Scan for the cell matching the given text and deliver its (X, Y) coordinate at center. 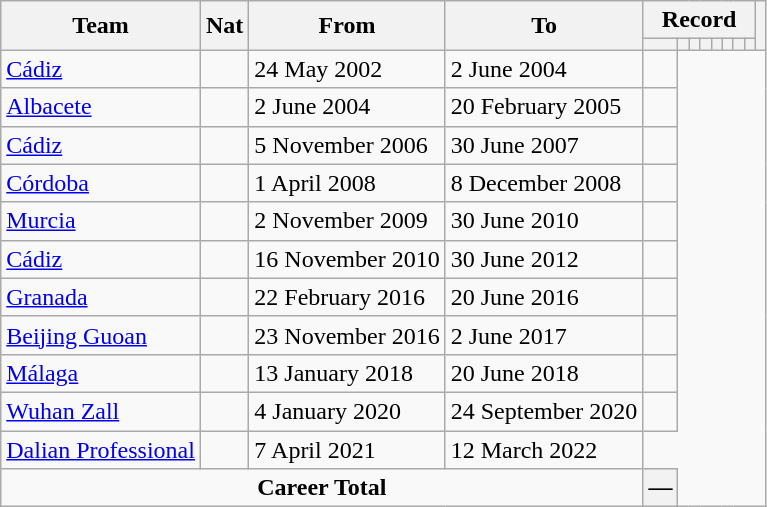
To (544, 26)
From (347, 26)
Albacete (101, 107)
13 January 2018 (347, 373)
Wuhan Zall (101, 411)
Team (101, 26)
22 February 2016 (347, 297)
12 March 2022 (544, 449)
24 September 2020 (544, 411)
Dalian Professional (101, 449)
4 January 2020 (347, 411)
30 June 2010 (544, 221)
23 November 2016 (347, 335)
Beijing Guoan (101, 335)
2 June 2017 (544, 335)
Málaga (101, 373)
30 June 2007 (544, 145)
— (660, 488)
Murcia (101, 221)
2 November 2009 (347, 221)
24 May 2002 (347, 69)
8 December 2008 (544, 183)
1 April 2008 (347, 183)
Córdoba (101, 183)
20 February 2005 (544, 107)
20 June 2016 (544, 297)
30 June 2012 (544, 259)
Record (699, 20)
20 June 2018 (544, 373)
Career Total (322, 488)
5 November 2006 (347, 145)
16 November 2010 (347, 259)
Nat (224, 26)
Granada (101, 297)
7 April 2021 (347, 449)
